Scan for the cell matching the given text and deliver its [X, Y] coordinate at center. 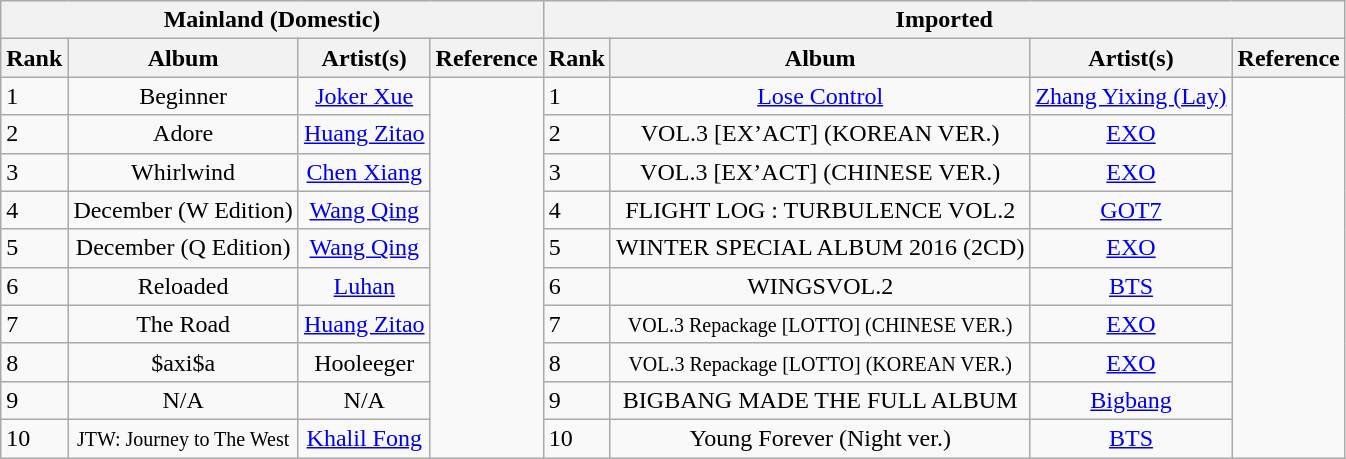
Zhang Yixing (Lay) [1131, 96]
December (Q Edition) [184, 248]
BIGBANG MADE THE FULL ALBUM [820, 400]
VOL.3 Repackage [LOTTO] (KOREAN VER.) [820, 362]
Joker Xue [364, 96]
FLIGHT LOG : TURBULENCE VOL.2 [820, 210]
GOT7 [1131, 210]
Lose Control [820, 96]
Luhan [364, 286]
Imported [944, 20]
Mainland (Domestic) [272, 20]
JTW: Journey to The West [184, 438]
Bigbang [1131, 400]
Beginner [184, 96]
WINTER SPECIAL ALBUM 2016 (2CD) [820, 248]
Adore [184, 134]
Chen Xiang [364, 172]
VOL.3 [EX’ACT] (CHINESE VER.) [820, 172]
WINGSVOL.2 [820, 286]
$axi$a [184, 362]
The Road [184, 324]
Hooleeger [364, 362]
Whirlwind [184, 172]
December (W Edition) [184, 210]
Young Forever (Night ver.) [820, 438]
Reloaded [184, 286]
VOL.3 Repackage [LOTTO] (CHINESE VER.) [820, 324]
VOL.3 [EX’ACT] (KOREAN VER.) [820, 134]
Khalil Fong [364, 438]
